Return the (x, y) coordinate for the center point of the cell that contains the specified text.  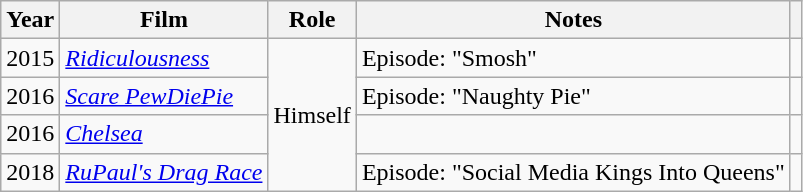
Episode: "Naughty Pie" (573, 96)
Notes (573, 20)
RuPaul's Drag Race (164, 172)
Episode: "Social Media Kings Into Queens" (573, 172)
Ridiculousness (164, 58)
Episode: "Smosh" (573, 58)
Scare PewDiePie (164, 96)
Himself (312, 115)
Role (312, 20)
Film (164, 20)
2015 (30, 58)
Chelsea (164, 134)
Year (30, 20)
2018 (30, 172)
